Search for the cell housing the specified text and yield its (X, Y) center coordinate. 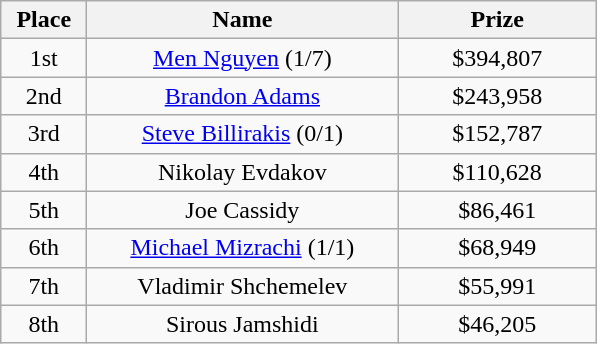
Men Nguyen (1/7) (242, 58)
1st (44, 58)
Sirous Jamshidi (242, 324)
5th (44, 210)
$86,461 (498, 210)
2nd (44, 96)
3rd (44, 134)
$55,991 (498, 286)
8th (44, 324)
Prize (498, 20)
$243,958 (498, 96)
Place (44, 20)
Brandon Adams (242, 96)
Vladimir Shchemelev (242, 286)
Michael Mizrachi (1/1) (242, 248)
$46,205 (498, 324)
Name (242, 20)
$394,807 (498, 58)
4th (44, 172)
$110,628 (498, 172)
Joe Cassidy (242, 210)
Nikolay Evdakov (242, 172)
6th (44, 248)
Steve Billirakis (0/1) (242, 134)
7th (44, 286)
$152,787 (498, 134)
$68,949 (498, 248)
